Pinpoint the cell where the given text exists, returning its [x, y] midpoint coordinate. 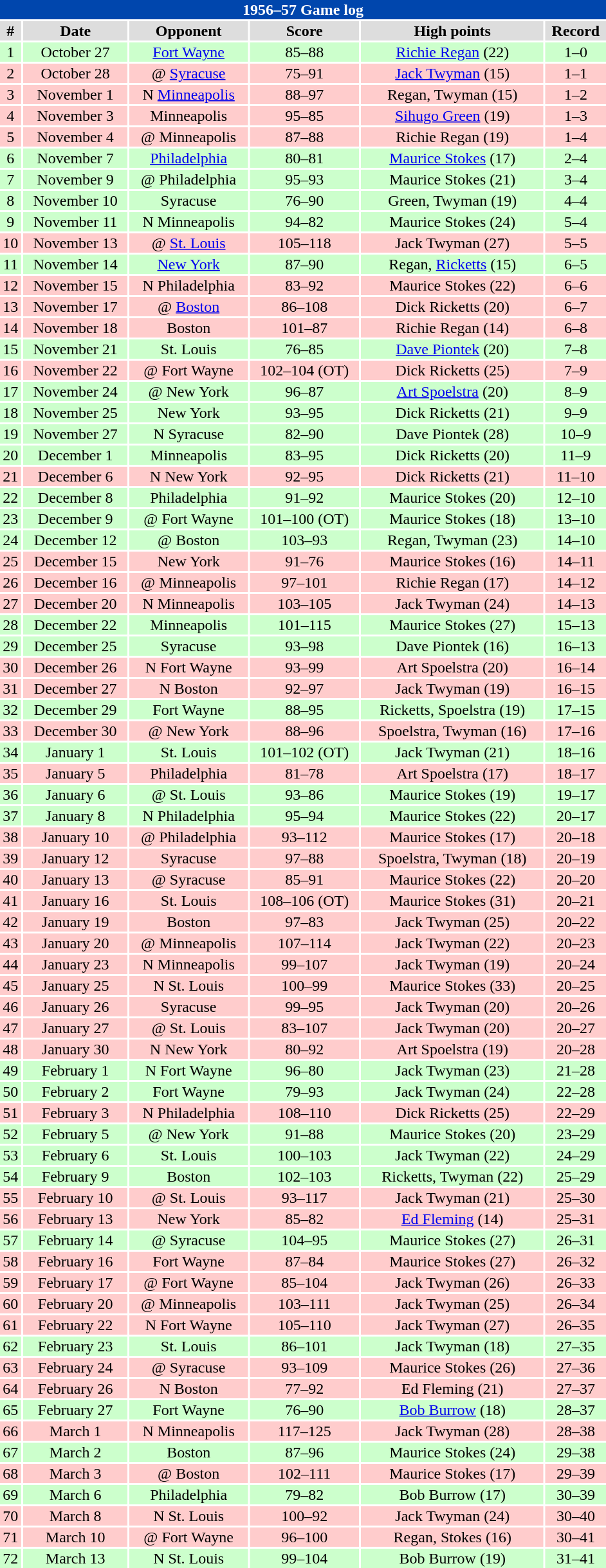
Bob Burrow (17) [453, 1495]
November 14 [76, 264]
101–100 (OT) [305, 519]
January 25 [76, 986]
Maurice Stokes (26) [453, 1367]
93–95 [305, 413]
20–21 [576, 901]
20–19 [576, 858]
Maurice Stokes (31) [453, 901]
20–20 [576, 879]
21–28 [576, 1070]
November 11 [76, 222]
36 [10, 795]
51 [10, 1113]
61 [10, 1325]
96–100 [305, 1537]
20–23 [576, 943]
High points [453, 31]
February 5 [76, 1134]
25 [10, 561]
10 [10, 243]
92–95 [305, 476]
80–92 [305, 1049]
February 3 [76, 1113]
16–13 [576, 646]
Ed Fleming (21) [453, 1389]
February 9 [76, 1176]
October 27 [76, 52]
November 24 [76, 392]
47 [10, 1028]
13 [10, 307]
18 [10, 413]
25–30 [576, 1198]
February 23 [76, 1346]
Maurice Stokes (21) [453, 179]
97–88 [305, 858]
72 [10, 1558]
20–22 [576, 922]
Dave Piontek (20) [453, 349]
January 1 [76, 752]
N Syracuse [189, 434]
1 [10, 52]
16–15 [576, 689]
Regan, Ricketts (15) [453, 264]
15 [10, 349]
17–15 [576, 710]
6–6 [576, 285]
January 12 [76, 858]
February 26 [76, 1389]
February 13 [76, 1219]
February 17 [76, 1283]
99–104 [305, 1558]
Maurice Stokes (19) [453, 795]
5 [10, 137]
82–90 [305, 434]
November 18 [76, 328]
Jack Twyman (18) [453, 1346]
Art Spoelstra (17) [453, 773]
97–83 [305, 922]
101–87 [305, 328]
March 2 [76, 1452]
41 [10, 901]
14 [10, 328]
December 26 [76, 667]
103–105 [305, 604]
February 16 [76, 1261]
92–97 [305, 689]
99–95 [305, 1007]
77–92 [305, 1389]
103–111 [305, 1304]
February 24 [76, 1367]
38 [10, 837]
49 [10, 1070]
85–82 [305, 1219]
13–10 [576, 519]
44 [10, 964]
November 21 [76, 349]
105–110 [305, 1325]
88–95 [305, 710]
42 [10, 922]
65 [10, 1410]
86–101 [305, 1346]
December 25 [76, 646]
December 20 [76, 604]
Jack Twyman (26) [453, 1283]
12–10 [576, 498]
Regan, Twyman (23) [453, 540]
March 3 [76, 1473]
29–38 [576, 1452]
93–117 [305, 1198]
12 [10, 285]
97–101 [305, 582]
1–1 [576, 73]
Score [305, 31]
Sihugo Green (19) [453, 116]
95–93 [305, 179]
December 27 [76, 689]
November 13 [76, 243]
43 [10, 943]
53 [10, 1155]
Ricketts, Twyman (22) [453, 1176]
9 [10, 222]
58 [10, 1261]
26 [10, 582]
52 [10, 1134]
71 [10, 1537]
85–104 [305, 1283]
26–32 [576, 1261]
33 [10, 731]
March 10 [76, 1537]
February 22 [76, 1325]
1–3 [576, 116]
November 3 [76, 116]
28–38 [576, 1431]
30–40 [576, 1516]
December 8 [76, 498]
February 6 [76, 1155]
20–17 [576, 816]
7–9 [576, 370]
102–104 (OT) [305, 370]
6 [10, 158]
17 [10, 392]
108–106 (OT) [305, 901]
4 [10, 116]
30–39 [576, 1495]
35 [10, 773]
21 [10, 476]
102–111 [305, 1473]
5–5 [576, 243]
25–31 [576, 1219]
7–8 [576, 349]
December 12 [76, 540]
27–37 [576, 1389]
54 [10, 1176]
30–41 [576, 1537]
102–103 [305, 1176]
117–125 [305, 1431]
2 [10, 73]
Maurice Stokes (16) [453, 561]
December 1 [76, 455]
56 [10, 1219]
24 [10, 540]
14–12 [576, 582]
48 [10, 1049]
November 17 [76, 307]
Richie Regan (14) [453, 328]
93–86 [305, 795]
8 [10, 201]
76–85 [305, 349]
59 [10, 1283]
January 6 [76, 795]
Bob Burrow (18) [453, 1410]
28–37 [576, 1410]
November 9 [76, 179]
Richie Regan (17) [453, 582]
February 20 [76, 1304]
Spoelstra, Twyman (18) [453, 858]
Art Spoelstra (19) [453, 1049]
Richie Regan (22) [453, 52]
37 [10, 816]
6–5 [576, 264]
December 22 [76, 625]
86–108 [305, 307]
6–8 [576, 328]
March 1 [76, 1431]
32 [10, 710]
7 [10, 179]
68 [10, 1473]
19–17 [576, 795]
101–102 (OT) [305, 752]
1–4 [576, 137]
29–39 [576, 1473]
26–35 [576, 1325]
85–88 [305, 52]
Ricketts, Spoelstra (19) [453, 710]
2–4 [576, 158]
January 10 [76, 837]
9–9 [576, 413]
93–112 [305, 837]
10–9 [576, 434]
January 20 [76, 943]
30 [10, 667]
20 [10, 455]
20–27 [576, 1028]
29 [10, 646]
February 14 [76, 1240]
96–80 [305, 1070]
March 6 [76, 1495]
Richie Regan (19) [453, 137]
March 13 [76, 1558]
16–14 [576, 667]
Regan, Stokes (16) [453, 1537]
11–10 [576, 476]
8–9 [576, 392]
December 9 [76, 519]
16 [10, 370]
88–96 [305, 731]
100–92 [305, 1516]
3–4 [576, 179]
104–95 [305, 1240]
80–81 [305, 158]
20–26 [576, 1007]
24–29 [576, 1155]
November 4 [76, 137]
62 [10, 1346]
Maurice Stokes (18) [453, 519]
31 [10, 689]
100–103 [305, 1155]
20–18 [576, 837]
101–115 [305, 625]
January 19 [76, 922]
Bob Burrow (19) [453, 1558]
88–97 [305, 95]
January 30 [76, 1049]
45 [10, 986]
Date [76, 31]
January 5 [76, 773]
17–16 [576, 731]
79–82 [305, 1495]
93–98 [305, 646]
November 10 [76, 201]
70 [10, 1516]
January 8 [76, 816]
27–36 [576, 1367]
19 [10, 434]
November 7 [76, 158]
87–90 [305, 264]
83–92 [305, 285]
55 [10, 1198]
64 [10, 1389]
18–16 [576, 752]
December 29 [76, 710]
December 16 [76, 582]
23 [10, 519]
34 [10, 752]
87–96 [305, 1452]
November 27 [76, 434]
18–17 [576, 773]
11–9 [576, 455]
December 15 [76, 561]
October 28 [76, 73]
31–41 [576, 1558]
25–29 [576, 1176]
14–13 [576, 604]
66 [10, 1431]
1956–57 Game log [303, 10]
79–93 [305, 1092]
20–25 [576, 986]
105–118 [305, 243]
83–95 [305, 455]
93–109 [305, 1367]
22 [10, 498]
Spoelstra, Twyman (16) [453, 731]
95–94 [305, 816]
96–87 [305, 392]
February 1 [76, 1070]
January 27 [76, 1028]
60 [10, 1304]
26–33 [576, 1283]
20–24 [576, 964]
57 [10, 1240]
14–11 [576, 561]
75–91 [305, 73]
1–2 [576, 95]
November 1 [76, 95]
93–99 [305, 667]
91–88 [305, 1134]
99–107 [305, 964]
# [10, 31]
Maurice Stokes (33) [453, 986]
January 26 [76, 1007]
11 [10, 264]
103–93 [305, 540]
87–84 [305, 1261]
January 23 [76, 964]
69 [10, 1495]
February 27 [76, 1410]
Dave Piontek (28) [453, 434]
February 2 [76, 1092]
100–99 [305, 986]
November 15 [76, 285]
95–85 [305, 116]
January 16 [76, 901]
23–29 [576, 1134]
March 8 [76, 1516]
40 [10, 879]
107–114 [305, 943]
January 13 [76, 879]
87–88 [305, 137]
63 [10, 1367]
26–34 [576, 1304]
67 [10, 1452]
27 [10, 604]
26–31 [576, 1240]
Regan, Twyman (15) [453, 95]
83–107 [305, 1028]
December 6 [76, 476]
Dave Piontek (16) [453, 646]
Green, Twyman (19) [453, 201]
20–28 [576, 1049]
14–10 [576, 540]
39 [10, 858]
108–110 [305, 1113]
February 10 [76, 1198]
91–92 [305, 498]
December 30 [76, 731]
4–4 [576, 201]
Ed Fleming (14) [453, 1219]
Jack Twyman (28) [453, 1431]
27–35 [576, 1346]
28 [10, 625]
81–78 [305, 773]
November 25 [76, 413]
22–28 [576, 1092]
Opponent [189, 31]
Record [576, 31]
6–7 [576, 307]
1–0 [576, 52]
22–29 [576, 1113]
Jack Twyman (23) [453, 1070]
15–13 [576, 625]
46 [10, 1007]
5–4 [576, 222]
Jack Twyman (15) [453, 73]
November 22 [76, 370]
50 [10, 1092]
91–76 [305, 561]
85–91 [305, 879]
94–82 [305, 222]
3 [10, 95]
